Extract the (x, y) coordinate from the center of the cell holding the provided text.  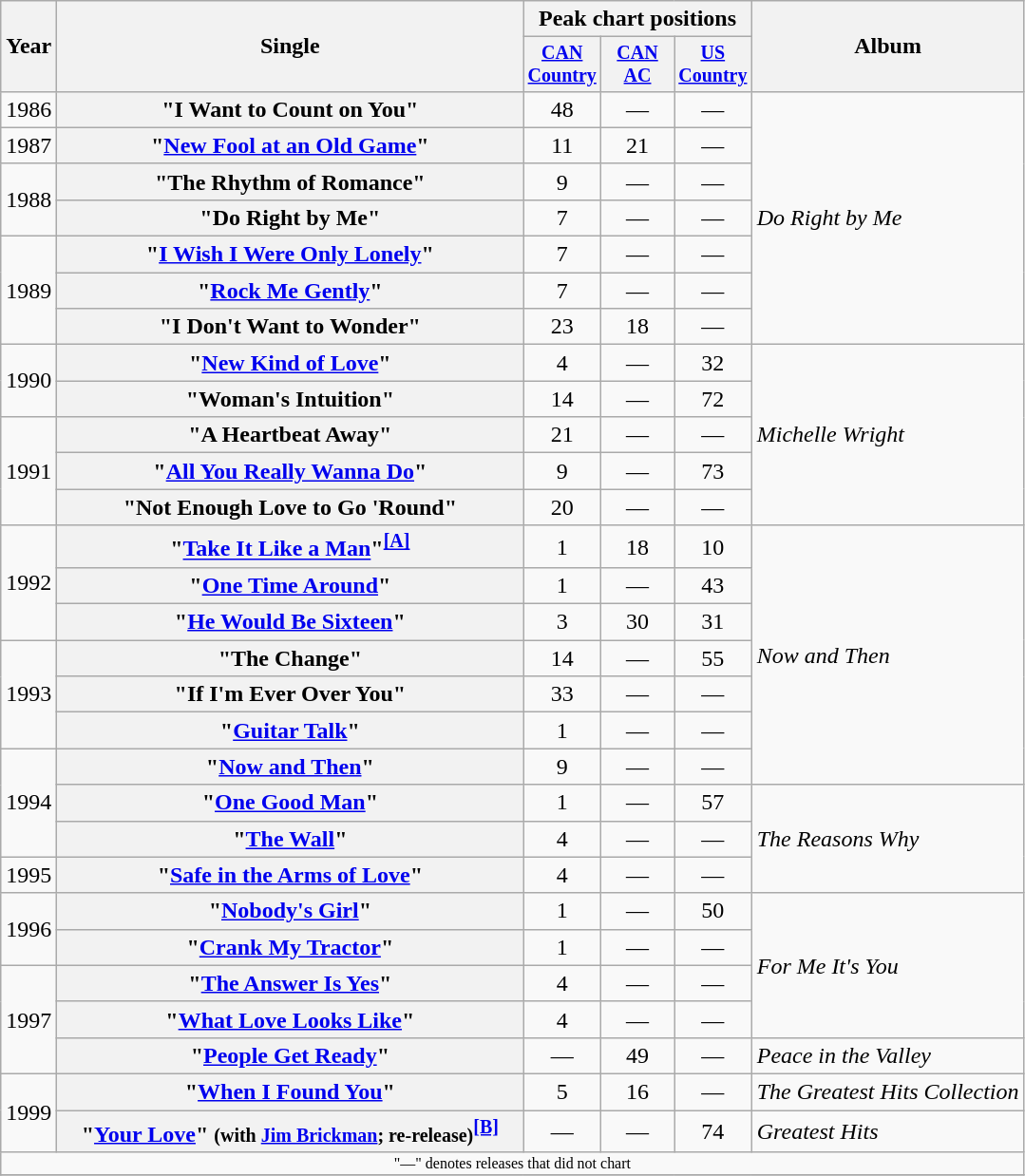
31 (713, 622)
"Your Love" (with Jim Brickman; re-release)[B] (291, 1132)
"Woman's Intuition" (291, 399)
20 (562, 507)
"The Wall" (291, 839)
1993 (28, 694)
1994 (28, 803)
"All You Really Wanna Do" (291, 471)
Album (887, 47)
Now and Then (887, 655)
"What Love Looks Like" (291, 1019)
"I Don't Want to Wonder" (291, 327)
"The Change" (291, 658)
1987 (28, 145)
"The Answer Is Yes" (291, 983)
73 (713, 471)
1986 (28, 109)
30 (638, 622)
"People Get Ready" (291, 1055)
"I Wish I Were Only Lonely" (291, 255)
Michelle Wright (887, 435)
Do Right by Me (887, 218)
Peak chart positions (637, 19)
10 (713, 547)
Single (291, 47)
"New Kind of Love" (291, 363)
1991 (28, 471)
"Guitar Talk" (291, 730)
For Me It's You (887, 965)
72 (713, 399)
"Take It Like a Man"[A] (291, 547)
Peace in the Valley (887, 1055)
"One Good Man" (291, 803)
US Country (713, 65)
"I Want to Count on You" (291, 109)
5 (562, 1091)
"When I Found You" (291, 1091)
32 (713, 363)
1997 (28, 1019)
1999 (28, 1113)
"Do Right by Me" (291, 218)
57 (713, 803)
Year (28, 47)
1995 (28, 875)
"If I'm Ever Over You" (291, 694)
49 (638, 1055)
1992 (28, 583)
"Safe in the Arms of Love" (291, 875)
CAN AC (638, 65)
"Now and Then" (291, 767)
"Crank My Tractor" (291, 947)
The Greatest Hits Collection (887, 1091)
50 (713, 911)
CAN Country (562, 65)
74 (713, 1132)
11 (562, 145)
"Not Enough Love to Go 'Round" (291, 507)
"A Heartbeat Away" (291, 435)
"New Fool at an Old Game" (291, 145)
1996 (28, 929)
1989 (28, 291)
33 (562, 694)
48 (562, 109)
"He Would Be Sixteen" (291, 622)
3 (562, 622)
16 (638, 1091)
"—" denotes releases that did not chart (513, 1164)
Greatest Hits (887, 1132)
23 (562, 327)
"Rock Me Gently" (291, 291)
1990 (28, 381)
The Reasons Why (887, 839)
1988 (28, 199)
"The Rhythm of Romance" (291, 181)
43 (713, 586)
"Nobody's Girl" (291, 911)
"One Time Around" (291, 586)
55 (713, 658)
